Search for the cell housing the specified text and yield its (x, y) center coordinate. 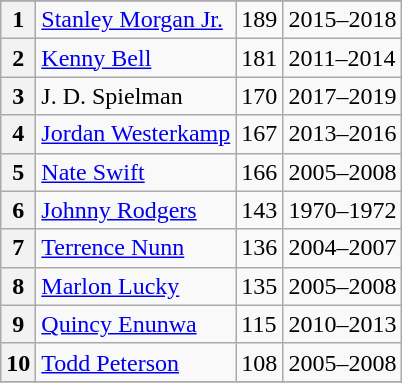
Terrence Nunn (136, 248)
Jordan Westerkamp (136, 134)
181 (260, 58)
2004–2007 (342, 248)
108 (260, 362)
8 (18, 286)
Todd Peterson (136, 362)
167 (260, 134)
Kenny Bell (136, 58)
Quincy Enunwa (136, 324)
2017–2019 (342, 96)
166 (260, 172)
2015–2018 (342, 20)
Marlon Lucky (136, 286)
136 (260, 248)
5 (18, 172)
Johnny Rodgers (136, 210)
Nate Swift (136, 172)
J. D. Spielman (136, 96)
189 (260, 20)
115 (260, 324)
2010–2013 (342, 324)
Stanley Morgan Jr. (136, 20)
2013–2016 (342, 134)
143 (260, 210)
1 (18, 20)
6 (18, 210)
1970–1972 (342, 210)
4 (18, 134)
9 (18, 324)
170 (260, 96)
10 (18, 362)
3 (18, 96)
135 (260, 286)
7 (18, 248)
2 (18, 58)
2011–2014 (342, 58)
